Search for the cell housing the specified text and yield its [x, y] center coordinate. 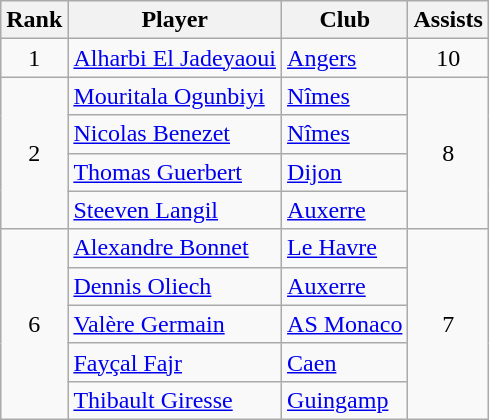
Dennis Oliech [175, 286]
Angers [345, 58]
Player [175, 20]
Guingamp [345, 400]
Caen [345, 362]
Alharbi El Jadeyaoui [175, 58]
Le Havre [345, 248]
7 [448, 324]
Alexandre Bonnet [175, 248]
8 [448, 153]
10 [448, 58]
Thibault Giresse [175, 400]
Dijon [345, 172]
Club [345, 20]
Steeven Langil [175, 210]
AS Monaco [345, 324]
Fayçal Fajr [175, 362]
Rank [34, 20]
6 [34, 324]
Nicolas Benezet [175, 134]
2 [34, 153]
Thomas Guerbert [175, 172]
Assists [448, 20]
Mouritala Ogunbiyi [175, 96]
Valère Germain [175, 324]
1 [34, 58]
